Output the [x, y] coordinate of the center of the cell containing the given text.  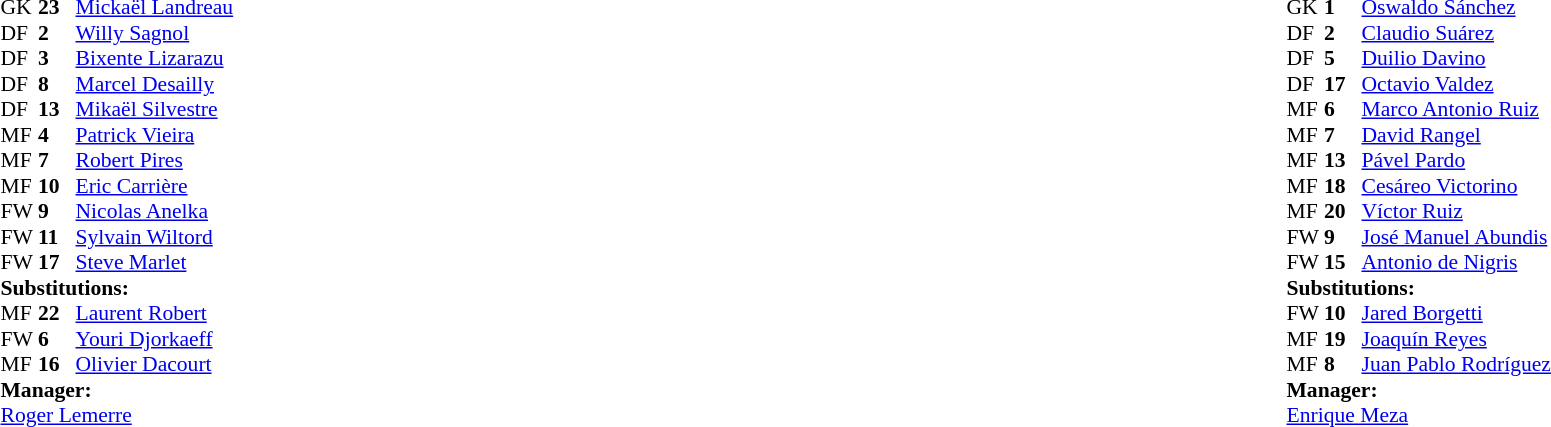
Willy Sagnol [155, 33]
Mikaël Silvestre [155, 109]
19 [1343, 339]
Víctor Ruiz [1456, 211]
Sylvain Wiltord [155, 237]
Marcel Desailly [155, 84]
18 [1343, 186]
Jared Borgetti [1456, 313]
4 [57, 135]
José Manuel Abundis [1456, 237]
Juan Pablo Rodríguez [1456, 365]
16 [57, 365]
Eric Carrière [155, 186]
22 [57, 313]
David Rangel [1456, 135]
Robert Pires [155, 161]
20 [1343, 211]
Patrick Vieira [155, 135]
Nicolas Anelka [155, 211]
Claudio Suárez [1456, 33]
3 [57, 59]
Cesáreo Victorino [1456, 186]
15 [1343, 263]
Joaquín Reyes [1456, 339]
11 [57, 237]
5 [1343, 59]
Pável Pardo [1456, 161]
Antonio de Nigris [1456, 263]
Octavio Valdez [1456, 84]
Duilio Davino [1456, 59]
Youri Djorkaeff [155, 339]
Olivier Dacourt [155, 365]
Laurent Robert [155, 313]
Bixente Lizarazu [155, 59]
Marco Antonio Ruiz [1456, 109]
Steve Marlet [155, 263]
